Determine the (X, Y) coordinate at the center of the cell enclosing the given text.  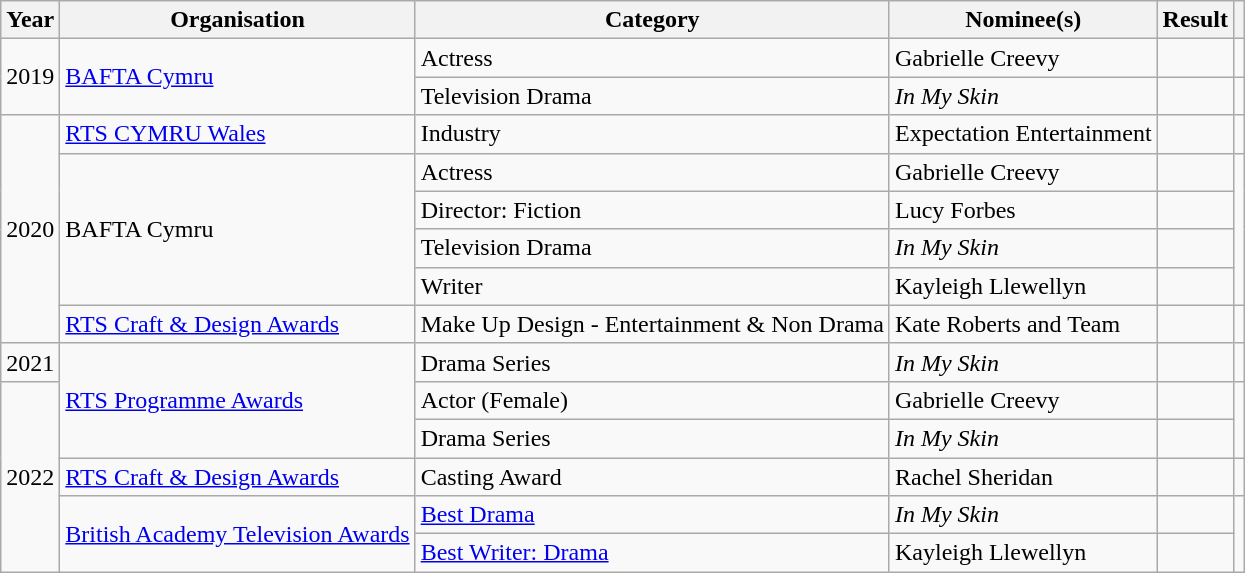
Result (1195, 20)
Lucy Forbes (1023, 210)
Actor (Female) (652, 400)
British Academy Television Awards (238, 534)
Best Writer: Drama (652, 553)
Industry (652, 134)
Writer (652, 286)
RTS Programme Awards (238, 400)
RTS CYMRU Wales (238, 134)
Nominee(s) (1023, 20)
2022 (30, 476)
Casting Award (652, 477)
Expectation Entertainment (1023, 134)
2019 (30, 77)
Director: Fiction (652, 210)
Category (652, 20)
Rachel Sheridan (1023, 477)
Kate Roberts and Team (1023, 324)
Year (30, 20)
2021 (30, 362)
Best Drama (652, 515)
Organisation (238, 20)
2020 (30, 229)
Make Up Design - Entertainment & Non Drama (652, 324)
